Provide the (x, y) coordinate of the cell's center where the given text is located.  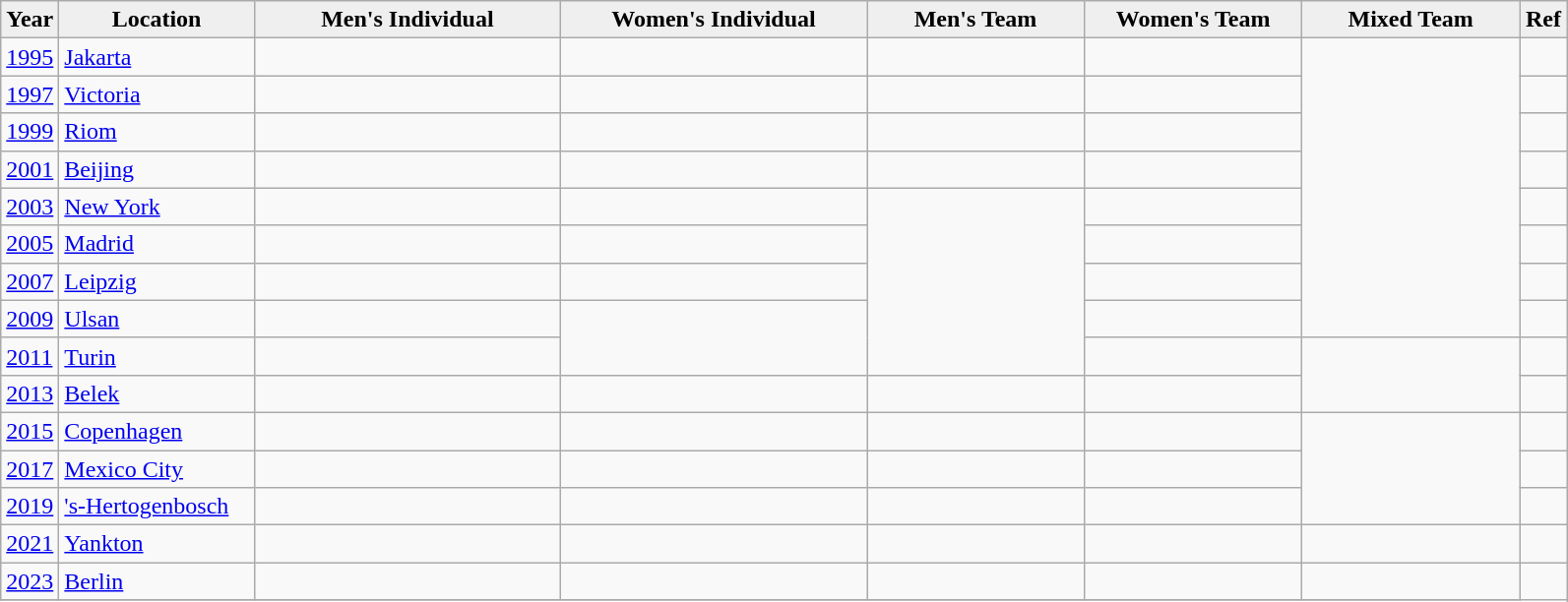
Mexico City (157, 469)
2011 (30, 356)
2007 (30, 281)
2023 (30, 581)
2015 (30, 431)
2021 (30, 544)
Leipzig (157, 281)
Turin (157, 356)
Jakarta (157, 57)
2019 (30, 507)
2005 (30, 244)
Women's Individual (713, 20)
Mixed Team (1411, 20)
2009 (30, 319)
2003 (30, 207)
Location (157, 20)
Ref (1543, 20)
2017 (30, 469)
Ulsan (157, 319)
1995 (30, 57)
New York (157, 207)
Berlin (157, 581)
Men's Individual (408, 20)
Beijing (157, 169)
Victoria (157, 94)
2013 (30, 393)
Year (30, 20)
1997 (30, 94)
2001 (30, 169)
Yankton (157, 544)
Men's Team (974, 20)
Madrid (157, 244)
's-Hertogenbosch (157, 507)
Women's Team (1193, 20)
Riom (157, 132)
Belek (157, 393)
1999 (30, 132)
Copenhagen (157, 431)
